Output the (x, y) coordinate of the center of the cell containing the given text.  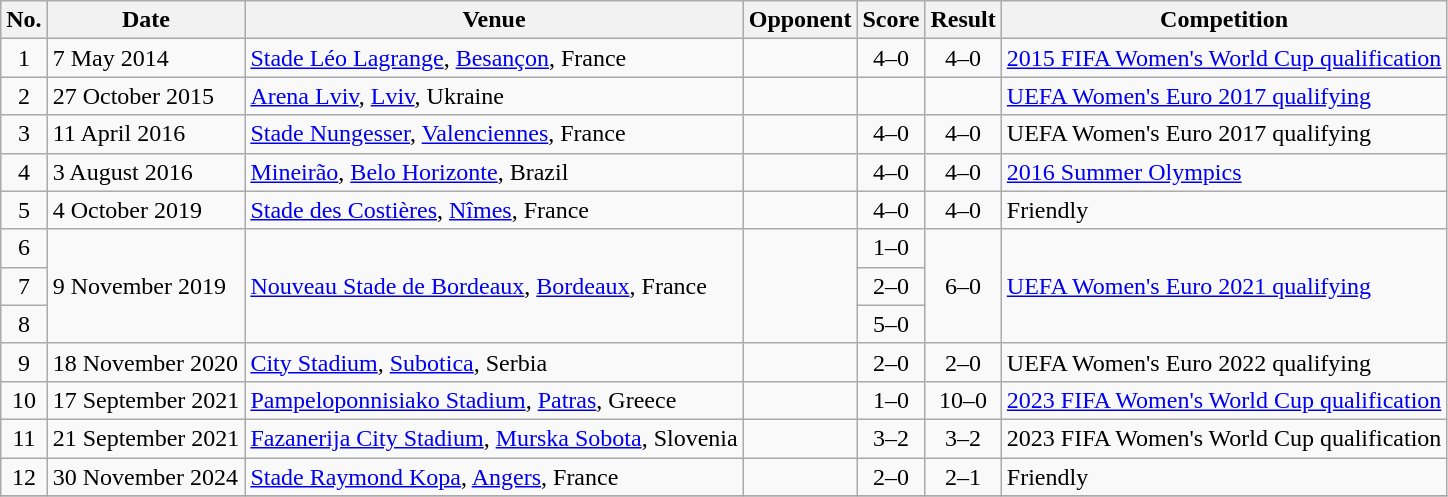
9 November 2019 (146, 286)
Stade Raymond Kopa, Angers, France (494, 477)
Opponent (800, 20)
4 October 2019 (146, 210)
6–0 (963, 286)
City Stadium, Subotica, Serbia (494, 362)
1 (24, 58)
5 (24, 210)
30 November 2024 (146, 477)
2 (24, 96)
Venue (494, 20)
12 (24, 477)
27 October 2015 (146, 96)
Score (891, 20)
8 (24, 324)
Stade Léo Lagrange, Besançon, France (494, 58)
Result (963, 20)
Stade Nungesser, Valenciennes, France (494, 134)
Pampeloponnisiako Stadium, Patras, Greece (494, 400)
6 (24, 248)
10–0 (963, 400)
No. (24, 20)
4 (24, 172)
2–1 (963, 477)
7 May 2014 (146, 58)
5–0 (891, 324)
Fazanerija City Stadium, Murska Sobota, Slovenia (494, 438)
Date (146, 20)
17 September 2021 (146, 400)
21 September 2021 (146, 438)
9 (24, 362)
11 (24, 438)
7 (24, 286)
3 (24, 134)
Mineirão, Belo Horizonte, Brazil (494, 172)
10 (24, 400)
Nouveau Stade de Bordeaux, Bordeaux, France (494, 286)
Competition (1224, 20)
2015 FIFA Women's World Cup qualification (1224, 58)
18 November 2020 (146, 362)
UEFA Women's Euro 2022 qualifying (1224, 362)
11 April 2016 (146, 134)
UEFA Women's Euro 2021 qualifying (1224, 286)
2016 Summer Olympics (1224, 172)
Stade des Costières, Nîmes, France (494, 210)
3 August 2016 (146, 172)
Arena Lviv, Lviv, Ukraine (494, 96)
